For the text-containing cell, return its midpoint in [x, y] coordinate format. 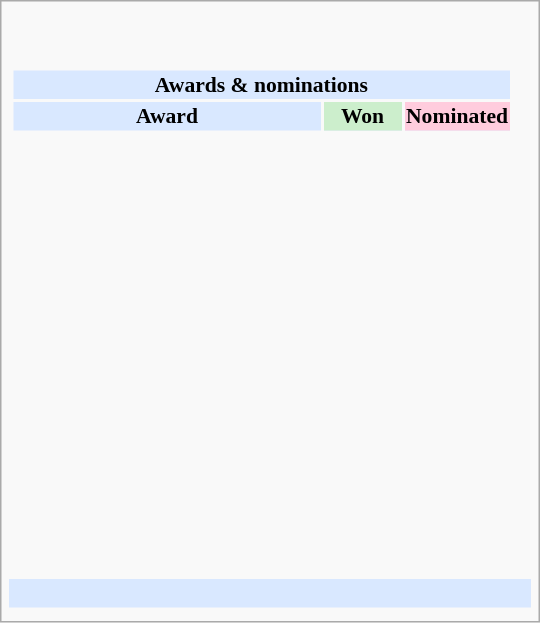
Award [166, 116]
Nominated [458, 116]
Awards & nominations [261, 84]
Won [363, 116]
Awards & nominations Award Won Nominated [270, 308]
